Detect which cell encompasses the target text, then output its (X, Y) center coordinate. 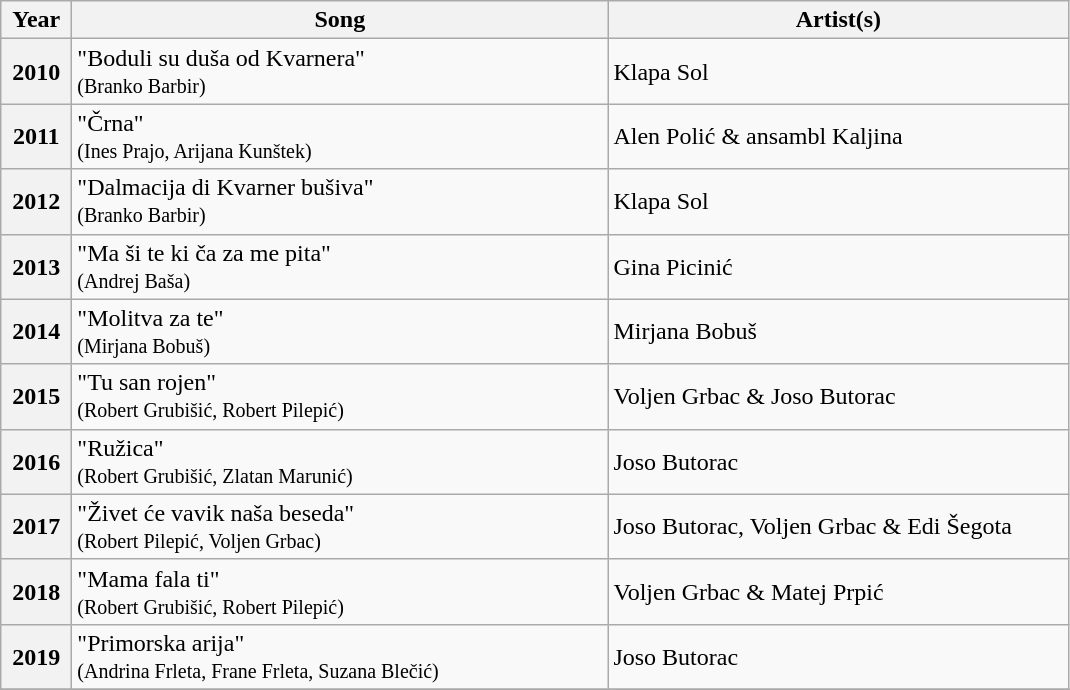
2012 (36, 202)
2015 (36, 396)
"Molitva za te" (Mirjana Bobuš) (340, 332)
Year (36, 20)
Joso Butorac, Voljen Grbac & Edi Šegota (838, 526)
Gina Picinić (838, 266)
Mirjana Bobuš (838, 332)
"Boduli su duša od Kvarnera"(Branko Barbir) (340, 72)
2016 (36, 462)
2017 (36, 526)
Alen Polić & ansambl Kaljina (838, 136)
Voljen Grbac & Matej Prpić (838, 592)
2013 (36, 266)
Artist(s) (838, 20)
"Ma ši te ki ča za me pita"(Andrej Baša) (340, 266)
Song (340, 20)
"Dalmacija di Kvarner bušiva"(Branko Barbir) (340, 202)
"Ružica" (Robert Grubišić, Zlatan Marunić) (340, 462)
2018 (36, 592)
2014 (36, 332)
Voljen Grbac & Joso Butorac (838, 396)
"Živet će vavik naša beseda"(Robert Pilepić, Voljen Grbac) (340, 526)
2019 (36, 656)
2011 (36, 136)
"Tu san rojen"(Robert Grubišić, Robert Pilepić) (340, 396)
"Mama fala ti" (Robert Grubišić, Robert Pilepić) (340, 592)
2010 (36, 72)
"Črna"(Ines Prajo, Arijana Kunštek) (340, 136)
"Primorska arija"(Andrina Frleta, Frane Frleta, Suzana Blečić) (340, 656)
